Search for the cell housing the specified text and yield its [x, y] center coordinate. 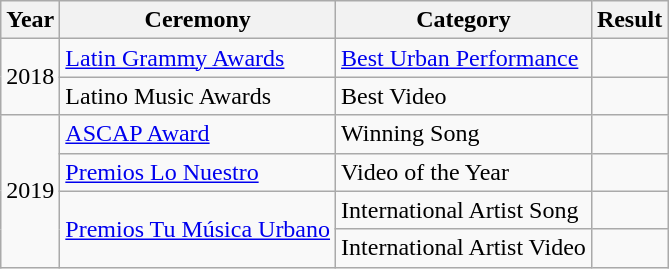
Winning Song [464, 134]
Premios Lo Nuestro [198, 172]
International Artist Song [464, 210]
Result [629, 20]
2019 [30, 191]
Year [30, 20]
Best Video [464, 96]
Category [464, 20]
International Artist Video [464, 248]
Best Urban Performance [464, 58]
ASCAP Award [198, 134]
Latin Grammy Awards [198, 58]
Video of the Year [464, 172]
Ceremony [198, 20]
Latino Music Awards [198, 96]
2018 [30, 77]
Premios Tu Música Urbano [198, 229]
